Scan for the cell matching the given text and deliver its (X, Y) coordinate at center. 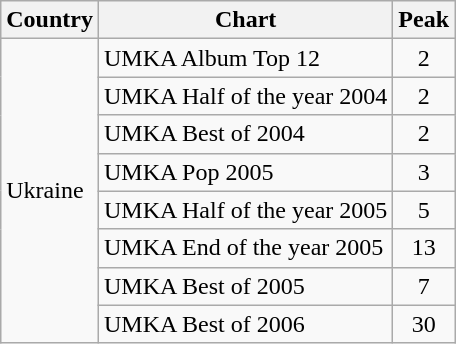
Country (50, 20)
Chart (245, 20)
UMKA Pop 2005 (245, 172)
UMKA Best of 2006 (245, 324)
Peak (424, 20)
UMKA Best of 2004 (245, 134)
30 (424, 324)
13 (424, 248)
UMKA Half of the year 2004 (245, 96)
UMKA Album Top 12 (245, 58)
UMKA Half of the year 2005 (245, 210)
5 (424, 210)
7 (424, 286)
Ukraine (50, 191)
UMKA End of the year 2005 (245, 248)
3 (424, 172)
UMKA Best of 2005 (245, 286)
